Output the (x, y) coordinate of the center of the cell containing the given text.  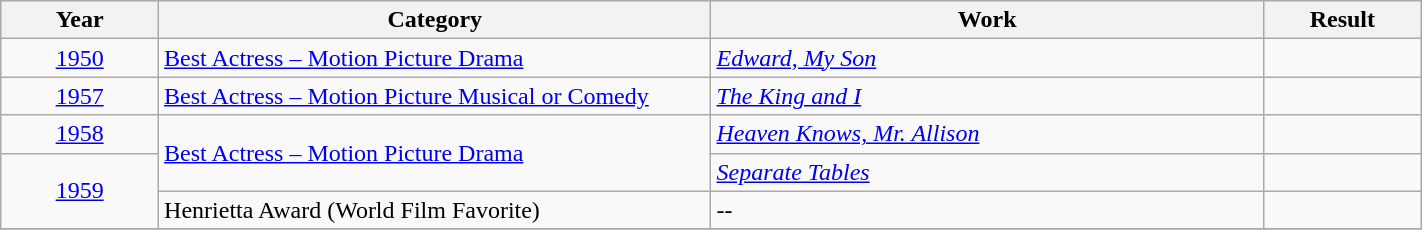
Separate Tables (987, 172)
1959 (80, 191)
Category (435, 20)
Year (80, 20)
1958 (80, 134)
Result (1342, 20)
Work (987, 20)
Henrietta Award (World Film Favorite) (435, 210)
1950 (80, 58)
1957 (80, 96)
The King and I (987, 96)
Edward, My Son (987, 58)
-- (987, 210)
Best Actress – Motion Picture Musical or Comedy (435, 96)
Heaven Knows, Mr. Allison (987, 134)
